For the text-containing cell, return its midpoint in (X, Y) coordinate format. 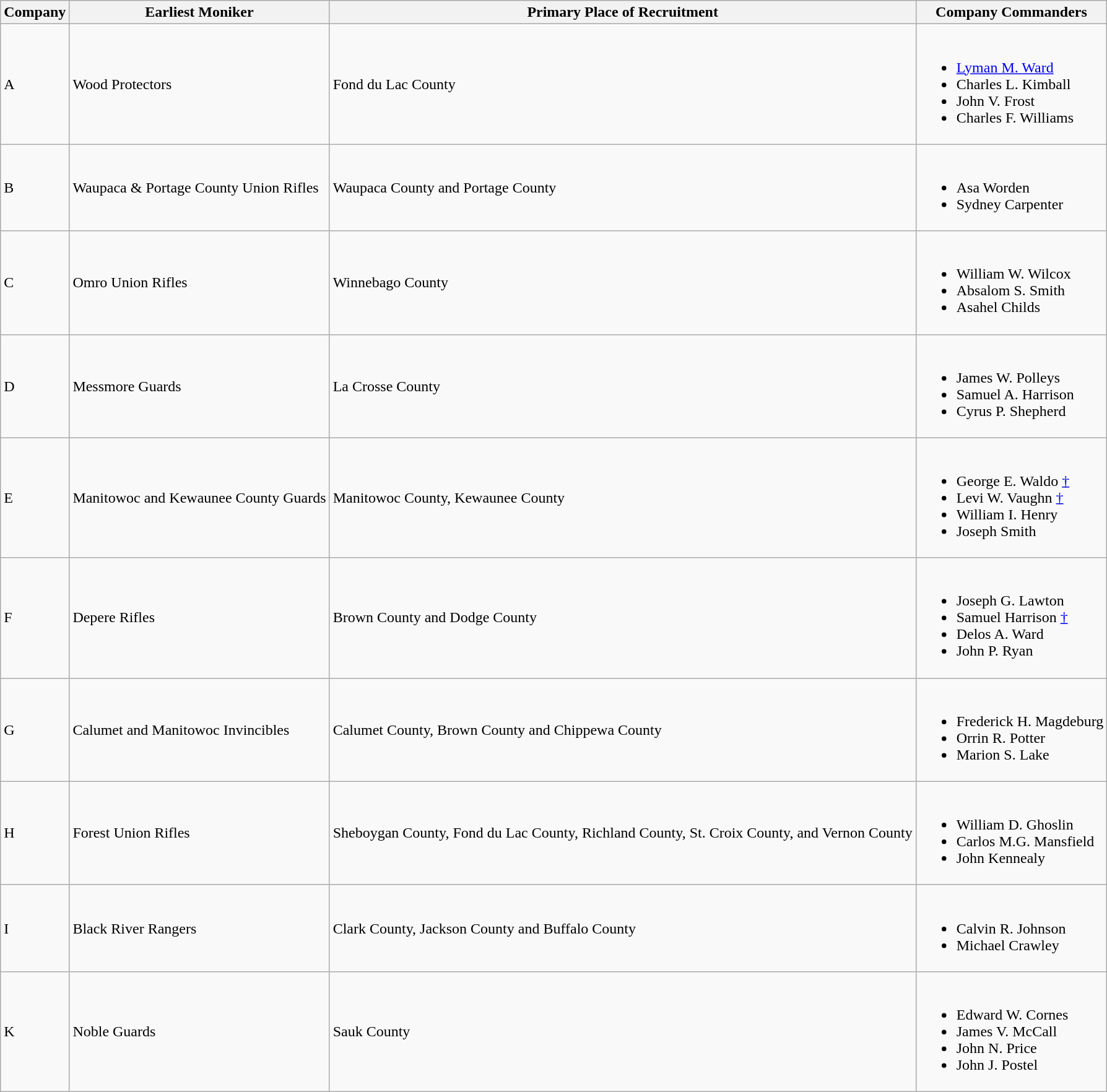
Sauk County (623, 1031)
D (35, 386)
Fond du Lac County (623, 84)
Depere Rifles (199, 618)
Company (35, 12)
Noble Guards (199, 1031)
Wood Protectors (199, 84)
Calumet County, Brown County and Chippewa County (623, 729)
Brown County and Dodge County (623, 618)
Manitowoc and Kewaunee County Guards (199, 498)
B (35, 188)
Joseph G. LawtonSamuel Harrison †Delos A. WardJohn P. Ryan (1012, 618)
E (35, 498)
A (35, 84)
Calvin R. JohnsonMichael Crawley (1012, 928)
H (35, 833)
C (35, 282)
Sheboygan County, Fond du Lac County, Richland County, St. Croix County, and Vernon County (623, 833)
James W. PolleysSamuel A. HarrisonCyrus P. Shepherd (1012, 386)
William D. GhoslinCarlos M.G. MansfieldJohn Kennealy (1012, 833)
Forest Union Rifles (199, 833)
George E. Waldo †Levi W. Vaughn †William I. HenryJoseph Smith (1012, 498)
Calumet and Manitowoc Invincibles (199, 729)
Omro Union Rifles (199, 282)
Clark County, Jackson County and Buffalo County (623, 928)
William W. WilcoxAbsalom S. SmithAsahel Childs (1012, 282)
I (35, 928)
Earliest Moniker (199, 12)
Frederick H. MagdeburgOrrin R. PotterMarion S. Lake (1012, 729)
K (35, 1031)
G (35, 729)
Messmore Guards (199, 386)
Asa WordenSydney Carpenter (1012, 188)
Lyman M. WardCharles L. KimballJohn V. FrostCharles F. Williams (1012, 84)
Edward W. CornesJames V. McCallJohn N. PriceJohn J. Postel (1012, 1031)
Waupaca County and Portage County (623, 188)
Company Commanders (1012, 12)
La Crosse County (623, 386)
Black River Rangers (199, 928)
Primary Place of Recruitment (623, 12)
Manitowoc County, Kewaunee County (623, 498)
Winnebago County (623, 282)
F (35, 618)
Waupaca & Portage County Union Rifles (199, 188)
